Pinpoint the cell where the given text exists, returning its (X, Y) midpoint coordinate. 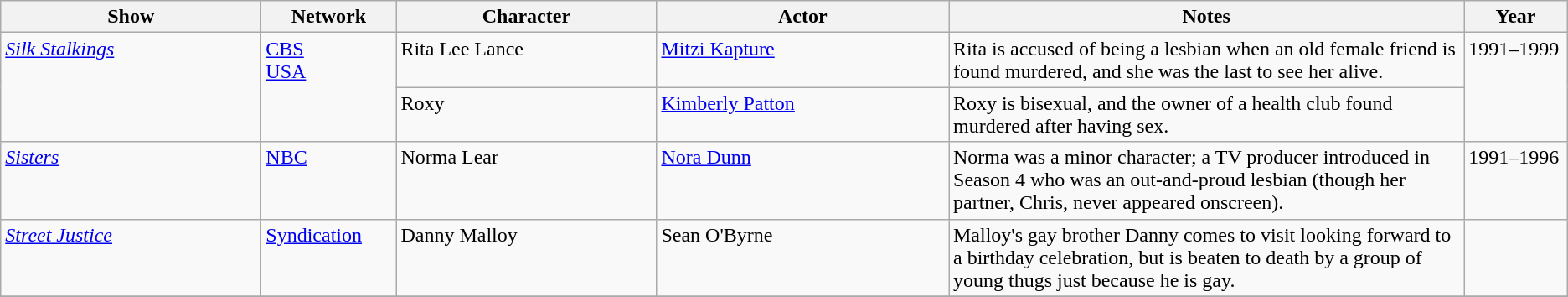
Actor (802, 17)
Roxy (526, 114)
Character (526, 17)
Rita Lee Lance (526, 60)
CBS USA (328, 87)
Norma Lear (526, 180)
1991–1996 (1516, 180)
Silk Stalkings (131, 87)
Syndication (328, 258)
Year (1516, 17)
NBC (328, 180)
Sisters (131, 180)
Mitzi Kapture (802, 60)
Nora Dunn (802, 180)
Roxy is bisexual, and the owner of a health club found murdered after having sex. (1206, 114)
Network (328, 17)
Show (131, 17)
Sean O'Byrne (802, 258)
1991–1999 (1516, 87)
Rita is accused of being a lesbian when an old female friend is found murdered, and she was the last to see her alive. (1206, 60)
Notes (1206, 17)
Kimberly Patton (802, 114)
Danny Malloy (526, 258)
Street Justice (131, 258)
